Capture the cell that displays the provided text and extract its [x, y] central coordinate. 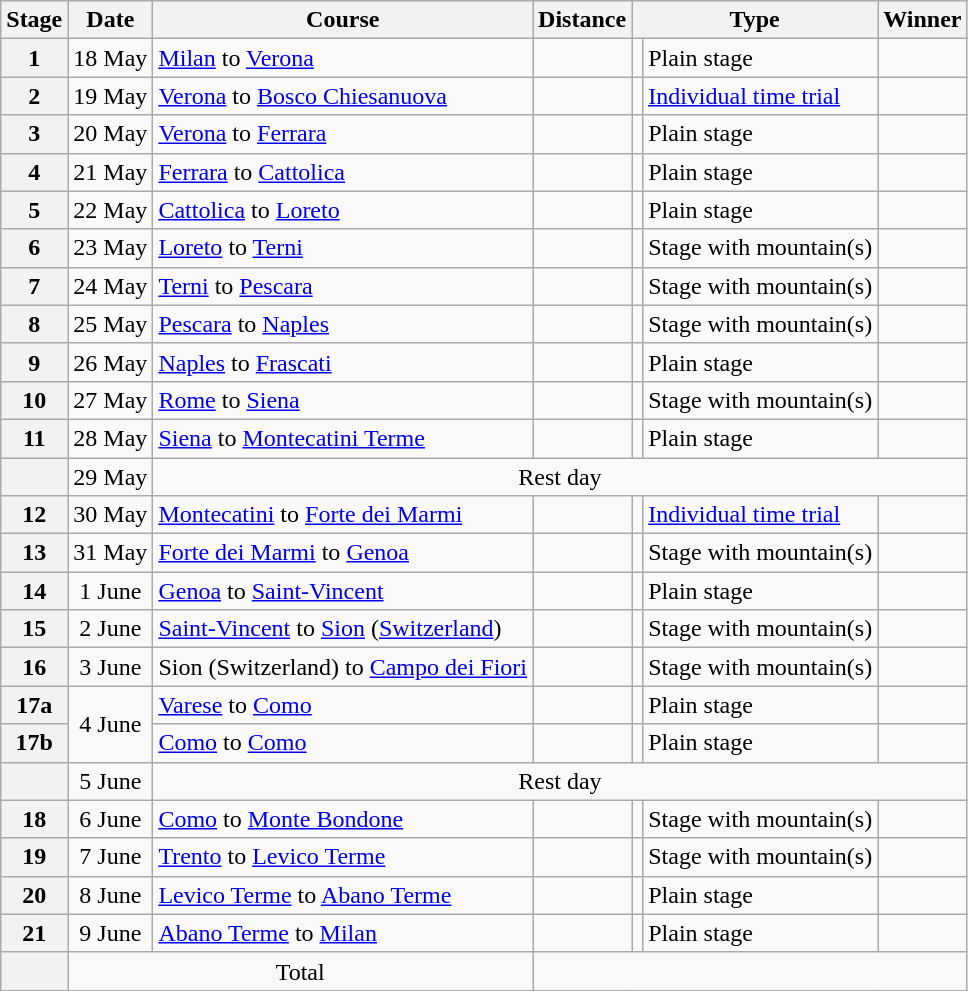
Como to Como [343, 743]
1 [34, 58]
Sion (Switzerland) to Campo dei Fiori [343, 667]
Montecatini to Forte dei Marmi [343, 515]
31 May [110, 553]
Pescara to Naples [343, 324]
9 [34, 362]
14 [34, 591]
8 [34, 324]
Type [755, 20]
21 [34, 933]
11 [34, 438]
4 [34, 172]
9 June [110, 933]
7 June [110, 857]
22 May [110, 210]
24 May [110, 286]
Levico Terme to Abano Terme [343, 895]
Terni to Pescara [343, 286]
19 May [110, 96]
Date [110, 20]
21 May [110, 172]
23 May [110, 248]
19 [34, 857]
Distance [582, 20]
Como to Monte Bondone [343, 819]
30 May [110, 515]
18 [34, 819]
16 [34, 667]
27 May [110, 400]
Loreto to Terni [343, 248]
Abano Terme to Milan [343, 933]
Verona to Bosco Chiesanuova [343, 96]
Rome to Siena [343, 400]
17a [34, 705]
6 [34, 248]
Course [343, 20]
Varese to Como [343, 705]
1 June [110, 591]
Verona to Ferrara [343, 134]
Saint-Vincent to Sion (Switzerland) [343, 629]
Cattolica to Loreto [343, 210]
12 [34, 515]
Trento to Levico Terme [343, 857]
3 [34, 134]
2 [34, 96]
8 June [110, 895]
Ferrara to Cattolica [343, 172]
3 June [110, 667]
10 [34, 400]
Total [300, 971]
Milan to Verona [343, 58]
Naples to Frascati [343, 362]
4 June [110, 724]
2 June [110, 629]
5 June [110, 781]
6 June [110, 819]
Stage [34, 20]
Forte dei Marmi to Genoa [343, 553]
25 May [110, 324]
29 May [110, 477]
15 [34, 629]
18 May [110, 58]
7 [34, 286]
Siena to Montecatini Terme [343, 438]
13 [34, 553]
Winner [922, 20]
Genoa to Saint-Vincent [343, 591]
5 [34, 210]
20 May [110, 134]
26 May [110, 362]
17b [34, 743]
20 [34, 895]
28 May [110, 438]
